For the text-containing cell, return its midpoint in [X, Y] coordinate format. 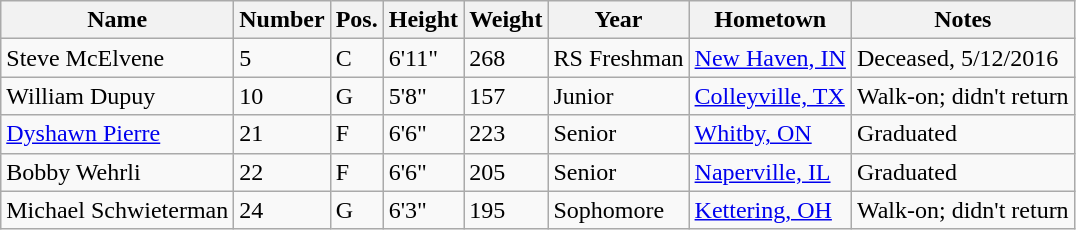
205 [506, 172]
195 [506, 210]
Dyshawn Pierre [118, 134]
RS Freshman [618, 58]
Sophomore [618, 210]
Kettering, OH [770, 210]
Weight [506, 20]
24 [282, 210]
5 [282, 58]
5'8" [423, 96]
Junior [618, 96]
Name [118, 20]
Height [423, 20]
21 [282, 134]
22 [282, 172]
Number [282, 20]
6'11" [423, 58]
Deceased, 5/12/2016 [962, 58]
268 [506, 58]
Notes [962, 20]
New Haven, IN [770, 58]
Pos. [356, 20]
6'3" [423, 210]
Michael Schwieterman [118, 210]
Year [618, 20]
Whitby, ON [770, 134]
223 [506, 134]
Naperville, IL [770, 172]
Steve McElvene [118, 58]
C [356, 58]
Colleyville, TX [770, 96]
Bobby Wehrli [118, 172]
William Dupuy [118, 96]
Hometown [770, 20]
10 [282, 96]
157 [506, 96]
